Extract the (X, Y) coordinate from the center of the cell holding the provided text.  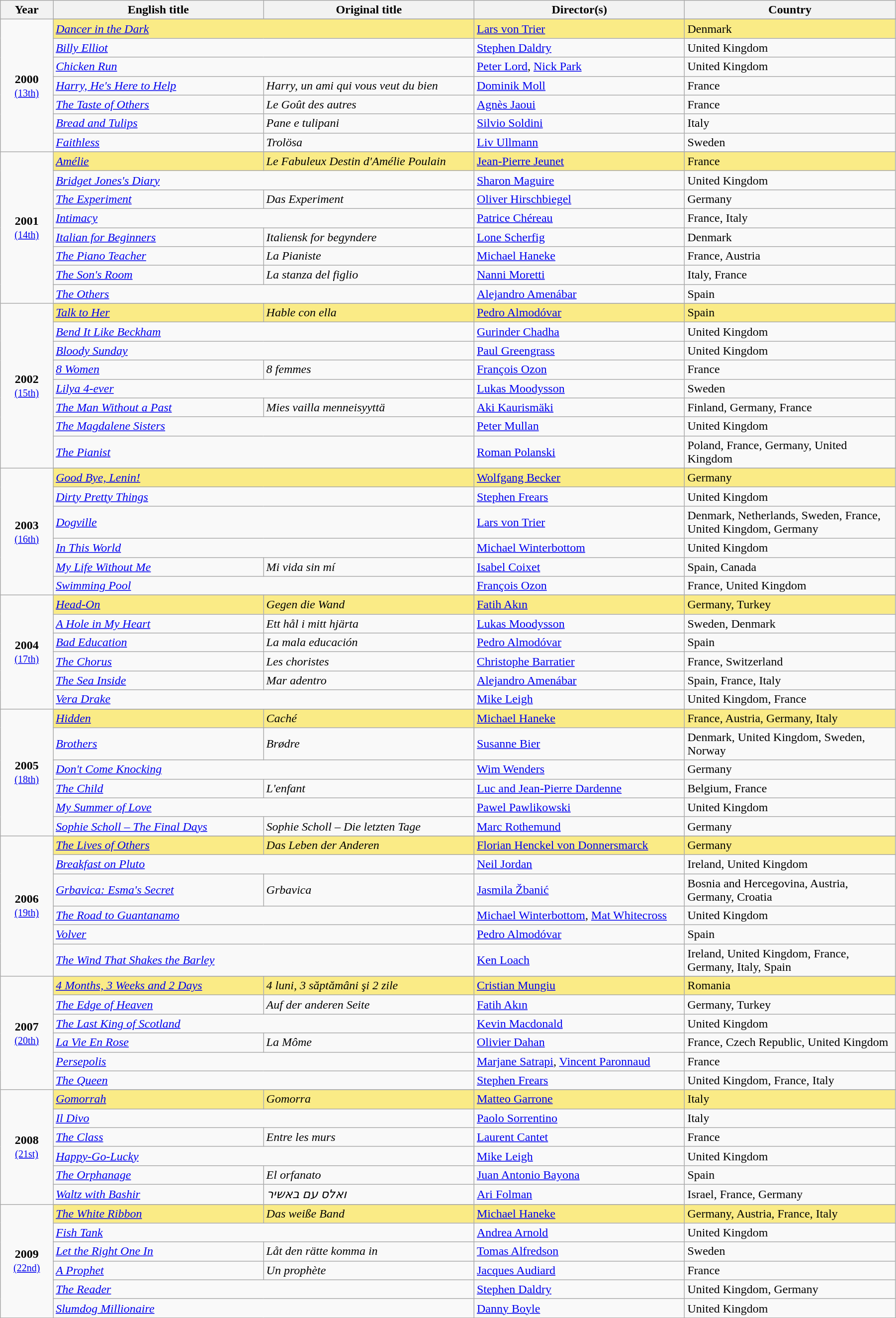
France, Austria, Germany, Italy (790, 718)
Neil Jordan (579, 864)
Hable con ella (369, 313)
Marc Rothemund (579, 826)
Grbavica: Esma's Secret (158, 889)
ואלס עם באשיר (369, 1194)
La Vie En Rose (158, 1042)
Vera Drake (264, 699)
Chicken Run (264, 67)
In This World (264, 548)
Olivier Dahan (579, 1042)
My Life Without Me (158, 566)
Un prophète (369, 1270)
Paolo Sorrentino (579, 1118)
Israel, France, Germany (790, 1194)
The Chorus (158, 661)
La stanza del figlio (369, 275)
Jacques Audiard (579, 1270)
Dancer in the Dark (264, 29)
The Experiment (158, 199)
La mala educación (369, 643)
Silvio Soldini (579, 123)
Jasmila Žbanić (579, 889)
Intimacy (264, 218)
Bosnia and Hercegovina, Austria, Germany, Croatia (790, 889)
Entre les murs (369, 1137)
United Kingdom, France, Italy (790, 1080)
Le Goût des autres (369, 104)
Bad Education (158, 643)
Swimming Pool (264, 586)
English title (158, 10)
Mies vailla menneisyyttä (369, 407)
Dirty Pretty Things (264, 496)
Peter Mullan (579, 426)
Paul Greengrass (579, 351)
Caché (369, 718)
Nanni Moretti (579, 275)
Sophie Scholl – The Final Days (158, 826)
Danny Boyle (579, 1308)
France, Italy (790, 218)
2000(13th) (27, 86)
The Road to Guantanamo (264, 916)
Pawel Pawlikowski (579, 807)
Das Experiment (369, 199)
Volver (264, 935)
The Orphanage (158, 1175)
2001(14th) (27, 227)
Sophie Scholl – Die letzten Tage (369, 826)
Liv Ullmann (579, 142)
Poland, France, Germany, United Kingdom (790, 452)
8 femmes (369, 370)
A Prophet (158, 1270)
Marjane Satrapi, Vincent Paronnaud (579, 1061)
Jean-Pierre Jeunet (579, 161)
The Edge of Heaven (158, 1005)
Harry, He's Here to Help (158, 86)
Michael Winterbottom, Mat Whitecross (579, 916)
Bridget Jones's Diary (264, 180)
Oliver Hirschbiegel (579, 199)
Slumdog Millionaire (264, 1308)
Hidden (158, 718)
Agnès Jaoui (579, 104)
Good Bye, Lenin! (264, 477)
United Kingdom, France (790, 699)
2002(15th) (27, 386)
Fish Tank (264, 1232)
Ett hål i mitt hjärta (369, 624)
Original title (369, 10)
Waltz with Bashir (158, 1194)
2004(17th) (27, 652)
4 luni, 3 săptămâni şi 2 zile (369, 986)
Gomorrah (158, 1099)
L'enfant (369, 788)
Dogville (264, 522)
Italy, France (790, 275)
Isabel Coixet (579, 566)
France, Austria (790, 256)
Denmark, Netherlands, Sweden, France, United Kingdom, Germany (790, 522)
France, Switzerland (790, 661)
The Man Without a Past (158, 407)
2005(18th) (27, 772)
Don't Come Knocking (264, 769)
The Last King of Scotland (264, 1024)
Ireland, United Kingdom, France, Germany, Italy, Spain (790, 960)
El orfanato (369, 1175)
2007(20th) (27, 1033)
Talk to Her (158, 313)
Peter Lord, Nick Park (579, 67)
Ireland, United Kingdom (790, 864)
Dominik Moll (579, 86)
Persepolis (264, 1061)
Faithless (158, 142)
Auf der anderen Seite (369, 1005)
Das Leben der Anderen (369, 845)
United Kingdom, Germany (790, 1289)
Cristian Mungiu (579, 986)
Brødre (369, 744)
Lone Scherfig (579, 237)
2003(16th) (27, 531)
Roman Polanski (579, 452)
Amélie (158, 161)
Andrea Arnold (579, 1232)
Country (790, 10)
The White Ribbon (158, 1214)
Tomas Alfredson (579, 1251)
Romania (790, 986)
A Hole in My Heart (158, 624)
The Pianist (264, 452)
Luc and Jean-Pierre Dardenne (579, 788)
The Taste of Others (158, 104)
France, United Kingdom (790, 586)
Laurent Cantet (579, 1137)
Mi vida sin mí (369, 566)
Billy Elliot (264, 48)
Gomorra (369, 1099)
Grbavica (369, 889)
Wolfgang Becker (579, 477)
Italiensk for begyndere (369, 237)
Gegen die Wand (369, 605)
Bread and Tulips (158, 123)
2009(22nd) (27, 1261)
8 Women (158, 370)
Mar adentro (369, 680)
Aki Kaurismäki (579, 407)
Finland, Germany, France (790, 407)
Bloody Sunday (264, 351)
The Sea Inside (158, 680)
4 Months, 3 Weeks and 2 Days (158, 986)
Gurinder Chadha (579, 332)
Matteo Garrone (579, 1099)
Il Divo (264, 1118)
Kevin Macdonald (579, 1024)
The Wind That Shakes the Barley (264, 960)
Wim Wenders (579, 769)
Ken Loach (579, 960)
The Lives of Others (158, 845)
Sweden, Denmark (790, 624)
Lilya 4-ever (264, 388)
Susanne Bier (579, 744)
Ari Folman (579, 1194)
Let the Right One In (158, 1251)
Belgium, France (790, 788)
Spain, France, Italy (790, 680)
Happy-Go-Lucky (264, 1156)
La Pianiste (369, 256)
Bend It Like Beckham (264, 332)
Year (27, 10)
Patrice Chéreau (579, 218)
Juan Antonio Bayona (579, 1175)
The Piano Teacher (158, 256)
Italian for Beginners (158, 237)
Denmark, United Kingdom, Sweden, Norway (790, 744)
The Son's Room (158, 275)
The Queen (264, 1080)
The Magdalene Sisters (264, 426)
Breakfast on Pluto (264, 864)
The Class (158, 1137)
The Reader (264, 1289)
2008(21st) (27, 1147)
2006(19th) (27, 906)
Trolösa (369, 142)
France, Czech Republic, United Kingdom (790, 1042)
Spain, Canada (790, 566)
Michael Winterbottom (579, 548)
The Child (158, 788)
Le Fabuleux Destin d'Amélie Poulain (369, 161)
La Môme (369, 1042)
Brothers (158, 744)
Director(s) (579, 10)
Låt den rätte komma in (369, 1251)
Sharon Maguire (579, 180)
Das weiße Band (369, 1214)
Christophe Barratier (579, 661)
My Summer of Love (264, 807)
Florian Henckel von Donnersmarck (579, 845)
Pane e tulipani (369, 123)
Head-On (158, 605)
Les choristes (369, 661)
The Others (264, 294)
Harry, un ami qui vous veut du bien (369, 86)
Germany, Austria, France, Italy (790, 1214)
